Search for the cell housing the specified text and yield its [X, Y] center coordinate. 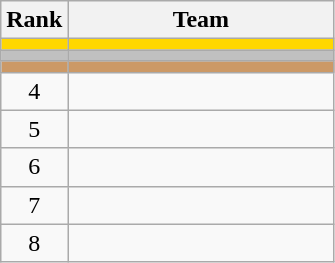
6 [34, 167]
Rank [34, 20]
4 [34, 91]
5 [34, 129]
Team [201, 20]
8 [34, 243]
7 [34, 205]
